Extract the (X, Y) coordinate from the center of the cell holding the provided text.  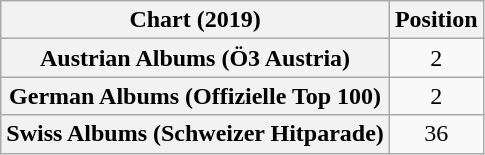
Swiss Albums (Schweizer Hitparade) (196, 134)
Austrian Albums (Ö3 Austria) (196, 58)
German Albums (Offizielle Top 100) (196, 96)
36 (436, 134)
Chart (2019) (196, 20)
Position (436, 20)
